Find where the given text appears and provide that cell's center as (X, Y) coordinate. 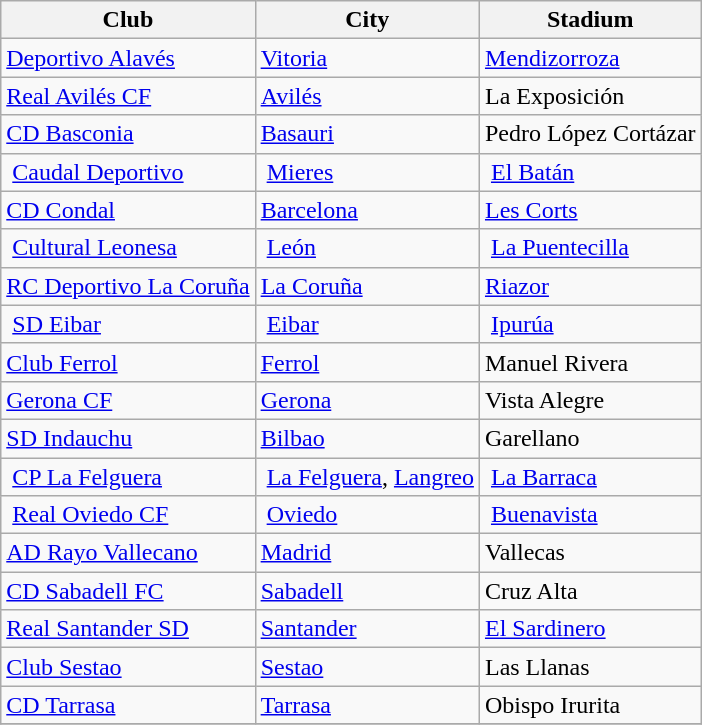
CP La Felguera (128, 477)
Caudal Deportivo (128, 172)
Real Avilés CF (128, 96)
Eibar (367, 324)
CD Basconia (128, 134)
Las Llanas (590, 667)
Buenavista (590, 515)
Bilbao (367, 438)
Gerona CF (128, 400)
Madrid (367, 553)
Vista Alegre (590, 400)
Manuel Rivera (590, 362)
La Barraca (590, 477)
Ipurúa (590, 324)
El Sardinero (590, 629)
Club (128, 20)
Mendizorroza (590, 58)
La Felguera, Langreo (367, 477)
Les Corts (590, 210)
Vallecas (590, 553)
City (367, 20)
CD Sabadell FC (128, 591)
Cultural Leonesa (128, 248)
Tarrasa (367, 705)
Real Santander SD (128, 629)
Garellano (590, 438)
Oviedo (367, 515)
Real Oviedo CF (128, 515)
Stadium (590, 20)
Cruz Alta (590, 591)
Avilés (367, 96)
CD Tarrasa (128, 705)
RC Deportivo La Coruña (128, 286)
Obispo Irurita (590, 705)
AD Rayo Vallecano (128, 553)
SD Indauchu (128, 438)
León (367, 248)
Pedro López Cortázar (590, 134)
Sestao (367, 667)
Riazor (590, 286)
Barcelona (367, 210)
La Exposición (590, 96)
La Coruña (367, 286)
CD Condal (128, 210)
Ferrol (367, 362)
Club Sestao (128, 667)
Sabadell (367, 591)
Mieres (367, 172)
SD Eibar (128, 324)
Gerona (367, 400)
Basauri (367, 134)
Deportivo Alavés (128, 58)
La Puentecilla (590, 248)
El Batán (590, 172)
Vitoria (367, 58)
Club Ferrol (128, 362)
Santander (367, 629)
